Identify which cell holds the provided text, then report its (x, y) central coordinate. 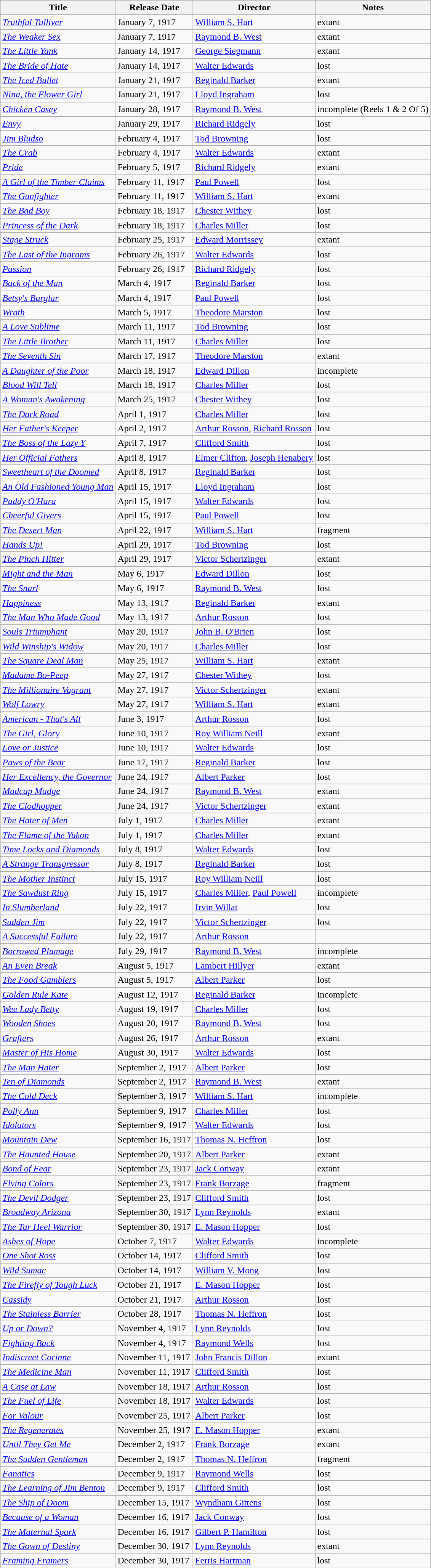
Wolf Lowry (58, 704)
Chicken Casey (58, 109)
In Slumberland (58, 908)
Her Excellency, the Governor (58, 777)
The Bride of Hate (58, 66)
Might and the Man (58, 574)
A Daughter of the Poor (58, 370)
The Learning of Jim Benton (58, 1488)
Director (254, 8)
The Boss of the Lazy Y (58, 443)
Her Father's Keeper (58, 429)
December 15, 1917 (154, 1502)
The Haunted House (58, 1154)
June 17, 1917 (154, 762)
The Bad Boy (58, 211)
Broadway Arizona (58, 1212)
The Square Deal Man (58, 661)
October 28, 1917 (154, 1314)
Idolators (58, 1125)
The Pinch Hitter (58, 559)
Madame Bo-Peep (58, 675)
Cheerful Givers (58, 516)
Cassidy (58, 1299)
February 25, 1917 (154, 240)
Wyndham Gittens (254, 1502)
August 26, 1917 (154, 1038)
A Love Sublime (58, 327)
March 25, 1917 (154, 399)
Flying Colors (58, 1183)
April 7, 1917 (154, 443)
George Siegmann (254, 51)
September 16, 1917 (154, 1140)
Happiness (58, 602)
Golden Rule Kate (58, 994)
Betsy's Burglar (58, 298)
For Valour (58, 1415)
Sudden Jim (58, 922)
The Iced Bullet (58, 80)
A Successful Failure (58, 937)
The Snarl (58, 588)
Polly Ann (58, 1111)
William V. Mong (254, 1270)
Pride (58, 167)
John Francis Dillon (254, 1358)
Edward Morrissey (254, 240)
Elmer Clifton, Joseph Henabery (254, 458)
One Shot Ross (58, 1256)
August 30, 1917 (154, 1052)
A Strange Transgressor (58, 864)
Truthful Tulliver (58, 22)
The Ship of Doom (58, 1502)
The Seventh Sin (58, 356)
Paws of the Bear (58, 762)
Wild Winship's Widow (58, 646)
The Weaker Sex (58, 37)
Grafters (58, 1038)
The Tar Heel Warrior (58, 1227)
A Girl of the Timber Claims (58, 182)
The Gunfighter (58, 196)
August 12, 1917 (154, 994)
April 2, 1917 (154, 429)
Madcap Madge (58, 791)
Gilbert P. Hamilton (254, 1531)
Back of the Man (58, 283)
An Even Break (58, 966)
The Man Who Made Good (58, 617)
The Crab (58, 153)
Wooden Shoes (58, 1023)
September 20, 1917 (154, 1154)
The Stainless Barrier (58, 1314)
The Desert Man (58, 530)
The Little Brother (58, 341)
Bond of Fear (58, 1169)
February 5, 1917 (154, 167)
Fanatics (58, 1473)
Envy (58, 124)
Because of a Woman (58, 1517)
Fighting Back (58, 1343)
August 20, 1917 (154, 1023)
John B. O'Brien (254, 631)
July 29, 1917 (154, 951)
March 5, 1917 (154, 312)
An Old Fashioned Young Man (58, 487)
The Mother Instinct (58, 878)
September 3, 1917 (154, 1096)
May 25, 1917 (154, 661)
The Gown of Destiny (58, 1546)
Lambert Hillyer (254, 966)
Ashes of Hope (58, 1241)
The Clodhopper (58, 806)
Release Date (154, 8)
American - That's All (58, 719)
The Little Yank (58, 51)
October 7, 1917 (154, 1241)
Wee Lady Betty (58, 1009)
Wild Sumac (58, 1270)
Master of His Home (58, 1052)
The Girl, Glory (58, 733)
A Woman's Awakening (58, 399)
The Medicine Man (58, 1372)
Nina, the Flower Girl (58, 95)
The Dark Road (58, 414)
The Fuel of Life (58, 1401)
Jim Bludso (58, 138)
The Food Gamblers (58, 980)
The Sawdust Ring (58, 893)
Passion (58, 269)
Irvin Willat (254, 908)
Up or Down? (58, 1328)
The Man Hater (58, 1067)
Stage Struck (58, 240)
Sweetheart of the Doomed (58, 472)
Until They Get Me (58, 1444)
Blood Will Tell (58, 385)
Borrowed Plumage (58, 951)
Charles Miller, Paul Powell (254, 893)
incomplete (Reels 1 & 2 Of 5) (373, 109)
A Case at Law (58, 1386)
The Cold Deck (58, 1096)
The Sudden Gentleman (58, 1459)
Ferris Hartman (254, 1560)
Princess of the Dark (58, 225)
Souls Triumphant (58, 631)
January 28, 1917 (154, 109)
Wrath (58, 312)
August 19, 1917 (154, 1009)
Her Official Fathers (58, 458)
The Maternal Spark (58, 1531)
Ten of Diamonds (58, 1081)
April 22, 1917 (154, 530)
The Hater of Men (58, 820)
The Flame of the Yukon (58, 835)
Indiscreet Corinne (58, 1358)
The Devil Dodger (58, 1198)
Mountain Dew (58, 1140)
The Millionaire Vagrant (58, 690)
Paddy O'Hara (58, 501)
April 1, 1917 (154, 414)
Title (58, 8)
The Regenerates (58, 1430)
Notes (373, 8)
Love or Justice (58, 748)
The Firefly of Tough Luck (58, 1285)
Hands Up! (58, 545)
June 3, 1917 (154, 719)
March 17, 1917 (154, 356)
The Last of the Ingrams (58, 254)
January 29, 1917 (154, 124)
Arthur Rosson, Richard Rosson (254, 429)
Framing Framers (58, 1560)
Time Locks and Diamonds (58, 849)
